Capture the cell that displays the provided text and extract its (X, Y) central coordinate. 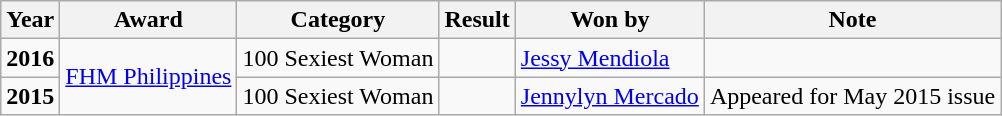
Appeared for May 2015 issue (852, 96)
Result (477, 20)
Note (852, 20)
Jessy Mendiola (610, 58)
Category (338, 20)
2016 (30, 58)
Jennylyn Mercado (610, 96)
Award (148, 20)
Year (30, 20)
2015 (30, 96)
Won by (610, 20)
FHM Philippines (148, 77)
